Return [x, y] of the center of cell containing provided text 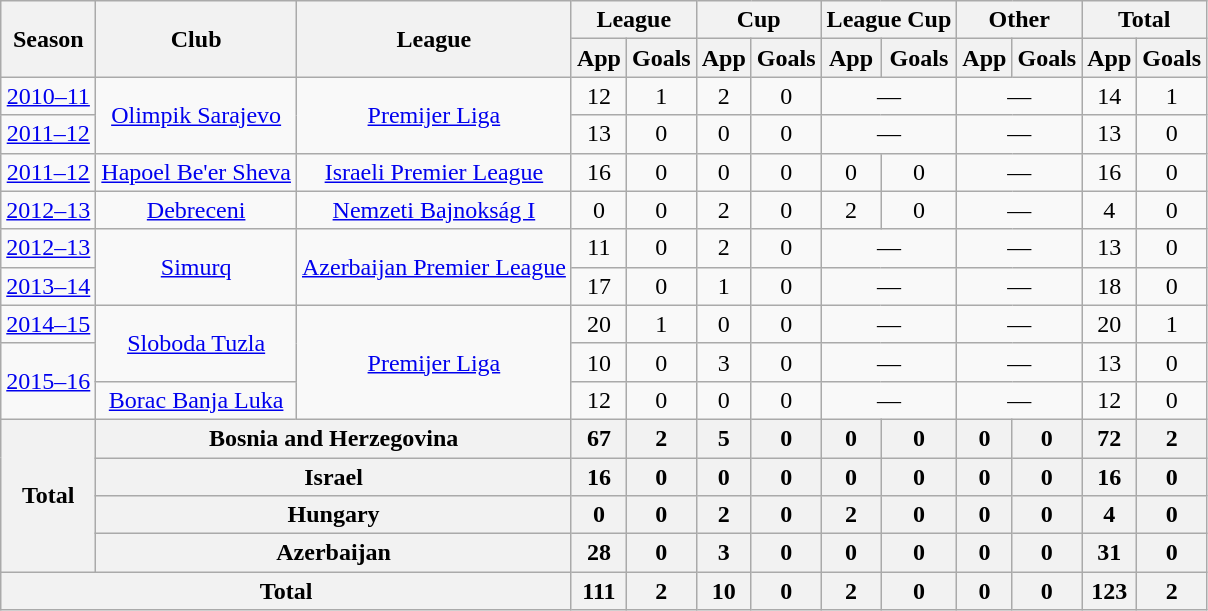
Cup [758, 20]
Season [48, 39]
2013–14 [48, 286]
Other [1020, 20]
Hungary [334, 515]
League Cup [889, 20]
Olimpik Sarajevo [196, 115]
111 [598, 591]
31 [1110, 553]
Club [196, 39]
Hapoel Be'er Sheva [196, 172]
Nemzeti Bajnokság I [434, 210]
Israel [334, 477]
Bosnia and Herzegovina [334, 438]
Simurq [196, 267]
5 [724, 438]
Borac Banja Luka [196, 400]
18 [1110, 286]
Debreceni [196, 210]
123 [1110, 591]
28 [598, 553]
Sloboda Tuzla [196, 343]
72 [1110, 438]
14 [1110, 96]
2010–11 [48, 96]
67 [598, 438]
2015–16 [48, 381]
17 [598, 286]
Azerbaijan [334, 553]
Azerbaijan Premier League [434, 267]
2014–15 [48, 324]
Israeli Premier League [434, 172]
11 [598, 248]
